Detect which cell encompasses the target text, then output its (x, y) center coordinate. 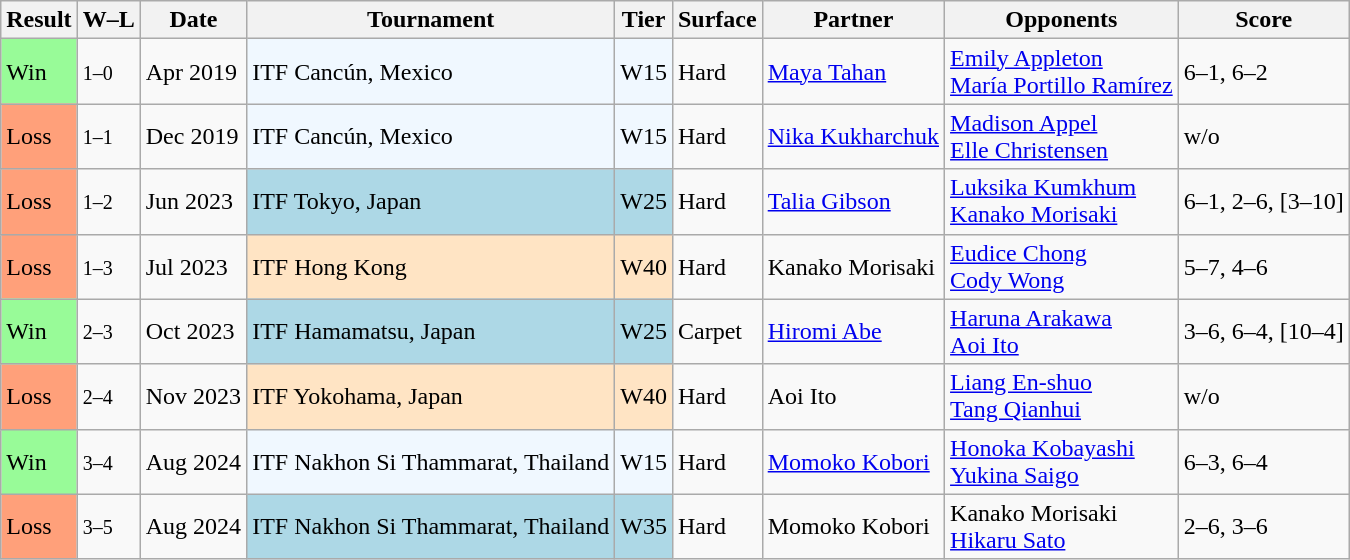
1–1 (108, 136)
Score (1264, 20)
W–L (108, 20)
Jun 2023 (193, 202)
Tier (644, 20)
Kanako Morisaki (853, 266)
Liang En-shuo Tang Qianhui (1062, 396)
Jul 2023 (193, 266)
6–1, 6–2 (1264, 72)
Partner (853, 20)
6–3, 6–4 (1264, 462)
ITF Yokohama, Japan (431, 396)
Opponents (1062, 20)
Surface (717, 20)
1–2 (108, 202)
Nika Kukharchuk (853, 136)
Hiromi Abe (853, 332)
Talia Gibson (853, 202)
Tournament (431, 20)
1–0 (108, 72)
Maya Tahan (853, 72)
2–3 (108, 332)
Luksika Kumkhum Kanako Morisaki (1062, 202)
5–7, 4–6 (1264, 266)
2–6, 3–6 (1264, 526)
2–4 (108, 396)
Eudice Chong Cody Wong (1062, 266)
Apr 2019 (193, 72)
Carpet (717, 332)
Dec 2019 (193, 136)
3–4 (108, 462)
Result (39, 20)
ITF Hong Kong (431, 266)
Nov 2023 (193, 396)
3–6, 6–4, [10–4] (1264, 332)
Kanako Morisaki Hikaru Sato (1062, 526)
3–5 (108, 526)
Emily Appleton María Portillo Ramírez (1062, 72)
Date (193, 20)
Oct 2023 (193, 332)
W35 (644, 526)
ITF Tokyo, Japan (431, 202)
Madison Appel Elle Christensen (1062, 136)
Aoi Ito (853, 396)
6–1, 2–6, [3–10] (1264, 202)
1–3 (108, 266)
ITF Hamamatsu, Japan (431, 332)
Honoka Kobayashi Yukina Saigo (1062, 462)
Haruna Arakawa Aoi Ito (1062, 332)
